Output the [X, Y] coordinate of the center of the cell containing the given text.  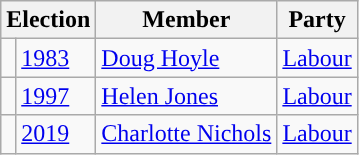
1997 [56, 96]
1983 [56, 58]
Party [317, 20]
2019 [56, 134]
Helen Jones [186, 96]
Election [48, 20]
Charlotte Nichols [186, 134]
Member [186, 20]
Doug Hoyle [186, 58]
